Detect which cell encompasses the target text, then output its [X, Y] center coordinate. 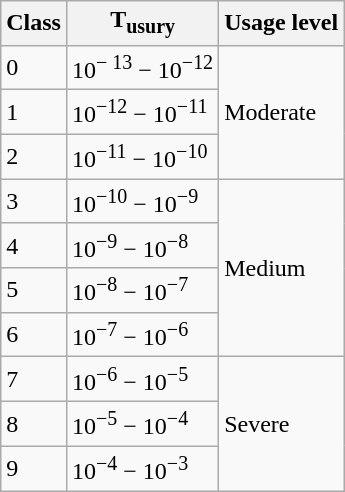
Moderate [282, 112]
10−4 − 10−3 [142, 468]
8 [34, 424]
5 [34, 290]
10−10 − 10−9 [142, 202]
10− 13 − 10−12 [142, 68]
10−12 − 10−11 [142, 112]
Medium [282, 268]
0 [34, 68]
3 [34, 202]
Class [34, 23]
10−5 − 10−4 [142, 424]
10−8 − 10−7 [142, 290]
1 [34, 112]
10−9 − 10−8 [142, 246]
2 [34, 156]
Usage level [282, 23]
9 [34, 468]
7 [34, 380]
10−11 − 10−10 [142, 156]
Severe [282, 424]
Tusury [142, 23]
6 [34, 334]
4 [34, 246]
10−7 − 10−6 [142, 334]
10−6 − 10−5 [142, 380]
